Locate the cell with the specified text and output its [x, y] center coordinate. 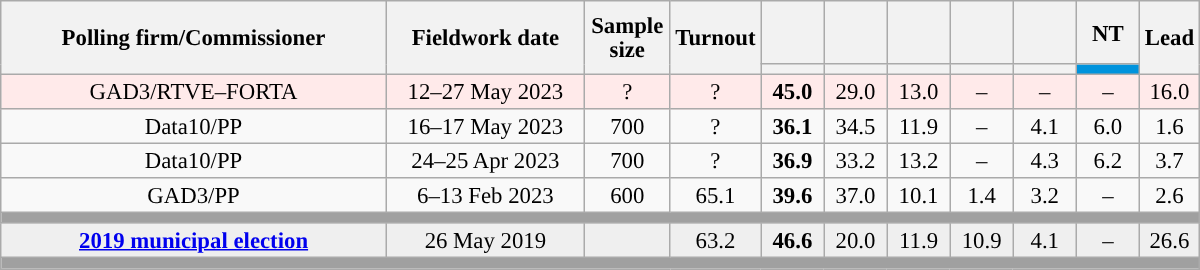
36.1 [792, 126]
65.1 [716, 196]
26 May 2019 [485, 242]
63.2 [716, 242]
600 [627, 196]
1.6 [1169, 126]
13.2 [918, 162]
3.7 [1169, 162]
Turnout [716, 38]
16–17 May 2023 [485, 126]
16.0 [1169, 92]
29.0 [856, 92]
6–13 Feb 2023 [485, 196]
6.0 [1108, 126]
1.4 [982, 196]
46.6 [792, 242]
20.0 [856, 242]
Sample size [627, 38]
36.9 [792, 162]
34.5 [856, 126]
10.1 [918, 196]
13.0 [918, 92]
12–27 May 2023 [485, 92]
33.2 [856, 162]
Fieldwork date [485, 38]
10.9 [982, 242]
Lead [1169, 38]
45.0 [792, 92]
24–25 Apr 2023 [485, 162]
GAD3/RTVE–FORTA [194, 92]
4.3 [1044, 162]
GAD3/PP [194, 196]
6.2 [1108, 162]
2019 municipal election [194, 242]
26.6 [1169, 242]
2.6 [1169, 196]
NT [1108, 32]
3.2 [1044, 196]
37.0 [856, 196]
39.6 [792, 196]
Polling firm/Commissioner [194, 38]
